Determine the (x, y) coordinate at the center of the cell enclosing the given text.  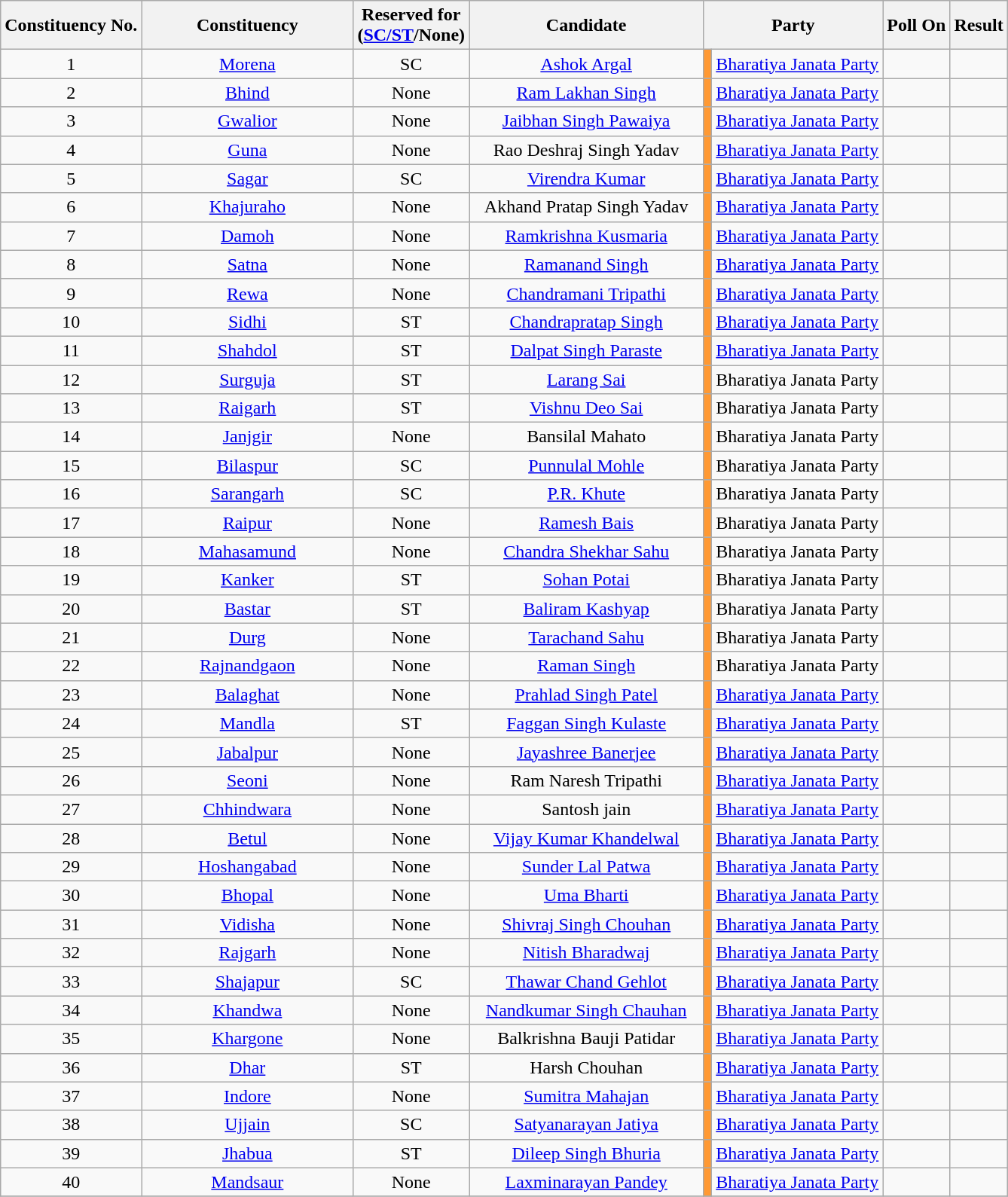
Ram Lakhan Singh (586, 93)
5 (71, 179)
Chandra Shekhar Sahu (586, 551)
Bhind (247, 93)
13 (71, 408)
Vishnu Deo Sai (586, 408)
4 (71, 150)
27 (71, 809)
Sarangarh (247, 494)
Santosh jain (586, 809)
Sagar (247, 179)
30 (71, 896)
20 (71, 609)
Sidhi (247, 322)
32 (71, 953)
Jayashree Banerjee (586, 752)
P.R. Khute (586, 494)
Satna (247, 264)
8 (71, 264)
Raipur (247, 523)
Result (979, 26)
Mandsaur (247, 1182)
Raigarh (247, 408)
Ramkrishna Kusmaria (586, 236)
Tarachand Sahu (586, 637)
39 (71, 1153)
Uma Bharti (586, 896)
6 (71, 207)
Bhopal (247, 896)
17 (71, 523)
Indore (247, 1096)
Satyanarayan Jatiya (586, 1125)
31 (71, 924)
Khajuraho (247, 207)
Ujjain (247, 1125)
Faggan Singh Kulaste (586, 723)
Ramanand Singh (586, 264)
38 (71, 1125)
Rewa (247, 293)
Gwalior (247, 121)
Mandla (247, 723)
11 (71, 350)
Nandkumar Singh Chauhan (586, 1010)
Vidisha (247, 924)
14 (71, 437)
9 (71, 293)
23 (71, 695)
Surguja (247, 379)
Laxminarayan Pandey (586, 1182)
Janjgir (247, 437)
34 (71, 1010)
35 (71, 1039)
Sumitra Mahajan (586, 1096)
Constituency (247, 26)
Prahlad Singh Patel (586, 695)
Rajgarh (247, 953)
Candidate (586, 26)
Bastar (247, 609)
Betul (247, 838)
Larang Sai (586, 379)
Constituency No. (71, 26)
Jabalpur (247, 752)
Balkrishna Bauji Patidar (586, 1039)
Chhindwara (247, 809)
Khandwa (247, 1010)
Dileep Singh Bhuria (586, 1153)
Sunder Lal Patwa (586, 867)
26 (71, 780)
Akhand Pratap Singh Yadav (586, 207)
Jaibhan Singh Pawaiya (586, 121)
Dhar (247, 1067)
36 (71, 1067)
Kanker (247, 580)
Hoshangabad (247, 867)
Morena (247, 64)
Seoni (247, 780)
Ramesh Bais (586, 523)
7 (71, 236)
21 (71, 637)
Harsh Chouhan (586, 1067)
28 (71, 838)
Ram Naresh Tripathi (586, 780)
Baliram Kashyap (586, 609)
37 (71, 1096)
Rajnandgaon (247, 666)
2 (71, 93)
24 (71, 723)
Chandramani Tripathi (586, 293)
Ashok Argal (586, 64)
40 (71, 1182)
Punnulal Mohle (586, 466)
Reserved for(SC/ST/None) (411, 26)
19 (71, 580)
Jhabua (247, 1153)
22 (71, 666)
Durg (247, 637)
Sohan Potai (586, 580)
Shahdol (247, 350)
16 (71, 494)
10 (71, 322)
Mahasamund (247, 551)
Guna (247, 150)
Poll On (916, 26)
15 (71, 466)
Shajapur (247, 982)
Bansilal Mahato (586, 437)
Thawar Chand Gehlot (586, 982)
29 (71, 867)
Rao Deshraj Singh Yadav (586, 150)
12 (71, 379)
18 (71, 551)
Chandrapratap Singh (586, 322)
1 (71, 64)
Bilaspur (247, 466)
Party (793, 26)
Raman Singh (586, 666)
Virendra Kumar (586, 179)
Balaghat (247, 695)
Nitish Bharadwaj (586, 953)
Damoh (247, 236)
33 (71, 982)
Vijay Kumar Khandelwal (586, 838)
Shivraj Singh Chouhan (586, 924)
25 (71, 752)
3 (71, 121)
Dalpat Singh Paraste (586, 350)
Khargone (247, 1039)
